For the text-containing cell, return its midpoint in [x, y] coordinate format. 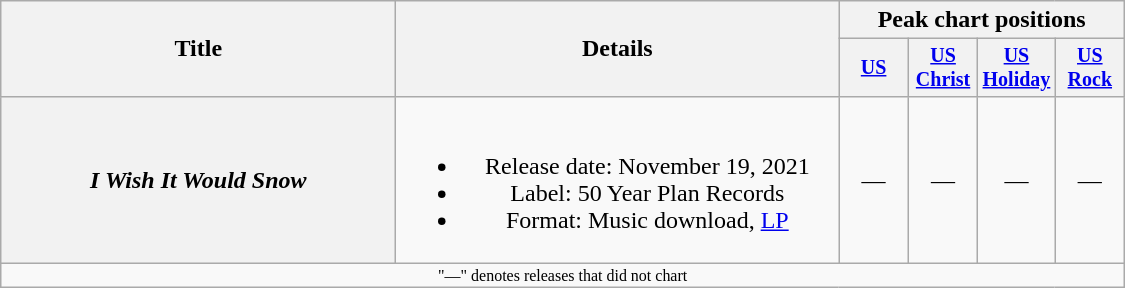
Title [198, 49]
I Wish It Would Snow [198, 180]
US [874, 68]
US Holiday [1016, 68]
"—" denotes releases that did not chart [563, 275]
Release date: November 19, 2021Label: 50 Year Plan RecordsFormat: Music download, LP [618, 180]
Peak chart positions [982, 20]
US Christ [942, 68]
Details [618, 49]
US Rock [1090, 68]
